Find where the given text appears and provide that cell's center as [x, y] coordinate. 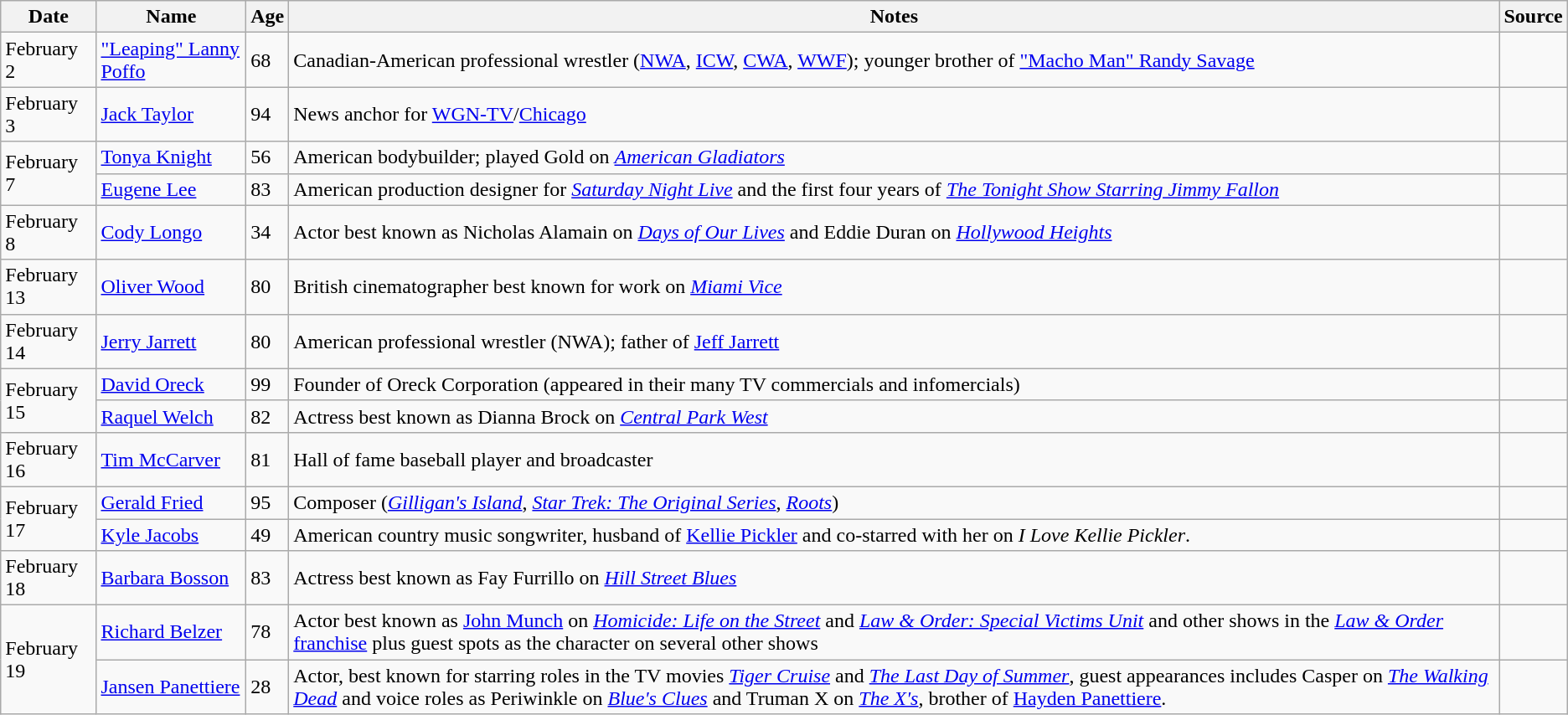
Name [171, 17]
56 [268, 157]
February 7 [49, 173]
American professional wrestler (NWA); father of Jeff Jarrett [895, 342]
Kyle Jacobs [171, 535]
Founder of Oreck Corporation (appeared in their many TV commercials and infomercials) [895, 384]
David Oreck [171, 384]
February 19 [49, 660]
34 [268, 233]
American production designer for Saturday Night Live and the first four years of The Tonight Show Starring Jimmy Fallon [895, 189]
Richard Belzer [171, 633]
Eugene Lee [171, 189]
Jerry Jarrett [171, 342]
February 17 [49, 518]
Tonya Knight [171, 157]
49 [268, 535]
Source [1533, 17]
68 [268, 60]
News anchor for WGN-TV/Chicago [895, 114]
Cody Longo [171, 233]
Actress best known as Dianna Brock on Central Park West [895, 416]
American country music songwriter, husband of Kellie Pickler and co-starred with her on I Love Kellie Pickler. [895, 535]
28 [268, 687]
Oliver Wood [171, 286]
Date [49, 17]
Raquel Welch [171, 416]
Barbara Bosson [171, 578]
February 18 [49, 578]
99 [268, 384]
Hall of fame baseball player and broadcaster [895, 459]
Actor best known as Nicholas Alamain on Days of Our Lives and Eddie Duran on Hollywood Heights [895, 233]
Notes [895, 17]
Canadian-American professional wrestler (NWA, ICW, CWA, WWF); younger brother of "Macho Man" Randy Savage [895, 60]
February 14 [49, 342]
February 13 [49, 286]
British cinematographer best known for work on Miami Vice [895, 286]
Age [268, 17]
Actress best known as Fay Furrillo on Hill Street Blues [895, 578]
February 15 [49, 400]
"Leaping" Lanny Poffo [171, 60]
February 3 [49, 114]
February 16 [49, 459]
Composer (Gilligan's Island, Star Trek: The Original Series, Roots) [895, 502]
Tim McCarver [171, 459]
February 2 [49, 60]
78 [268, 633]
Jack Taylor [171, 114]
81 [268, 459]
American bodybuilder; played Gold on American Gladiators [895, 157]
Gerald Fried [171, 502]
82 [268, 416]
95 [268, 502]
Jansen Panettiere [171, 687]
February 8 [49, 233]
94 [268, 114]
